Locate the cell with the specified text and output its (x, y) center coordinate. 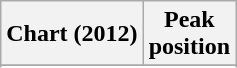
Peakposition (189, 34)
Chart (2012) (72, 34)
